From the cell containing the given text, extract its center point as [x, y] coordinate. 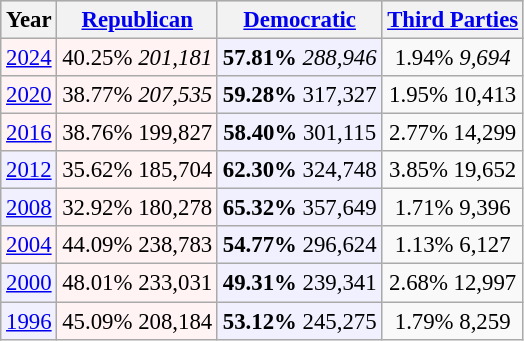
Democratic [299, 20]
1.13% 6,127 [453, 245]
Third Parties [453, 20]
2004 [29, 245]
48.01% 233,031 [138, 283]
1996 [29, 321]
53.12% 245,275 [299, 321]
44.09% 238,783 [138, 245]
45.09% 208,184 [138, 321]
3.85% 19,652 [453, 170]
58.40% 301,115 [299, 133]
2.68% 12,997 [453, 283]
2.77% 14,299 [453, 133]
2020 [29, 95]
Republican [138, 20]
Year [29, 20]
62.30% 324,748 [299, 170]
32.92% 180,278 [138, 208]
59.28% 317,327 [299, 95]
40.25% 201,181 [138, 58]
2024 [29, 58]
57.81% 288,946 [299, 58]
1.79% 8,259 [453, 321]
35.62% 185,704 [138, 170]
54.77% 296,624 [299, 245]
1.95% 10,413 [453, 95]
2016 [29, 133]
1.71% 9,396 [453, 208]
38.77% 207,535 [138, 95]
49.31% 239,341 [299, 283]
2000 [29, 283]
2012 [29, 170]
38.76% 199,827 [138, 133]
2008 [29, 208]
1.94% 9,694 [453, 58]
65.32% 357,649 [299, 208]
